Search for the cell housing the specified text and yield its (X, Y) center coordinate. 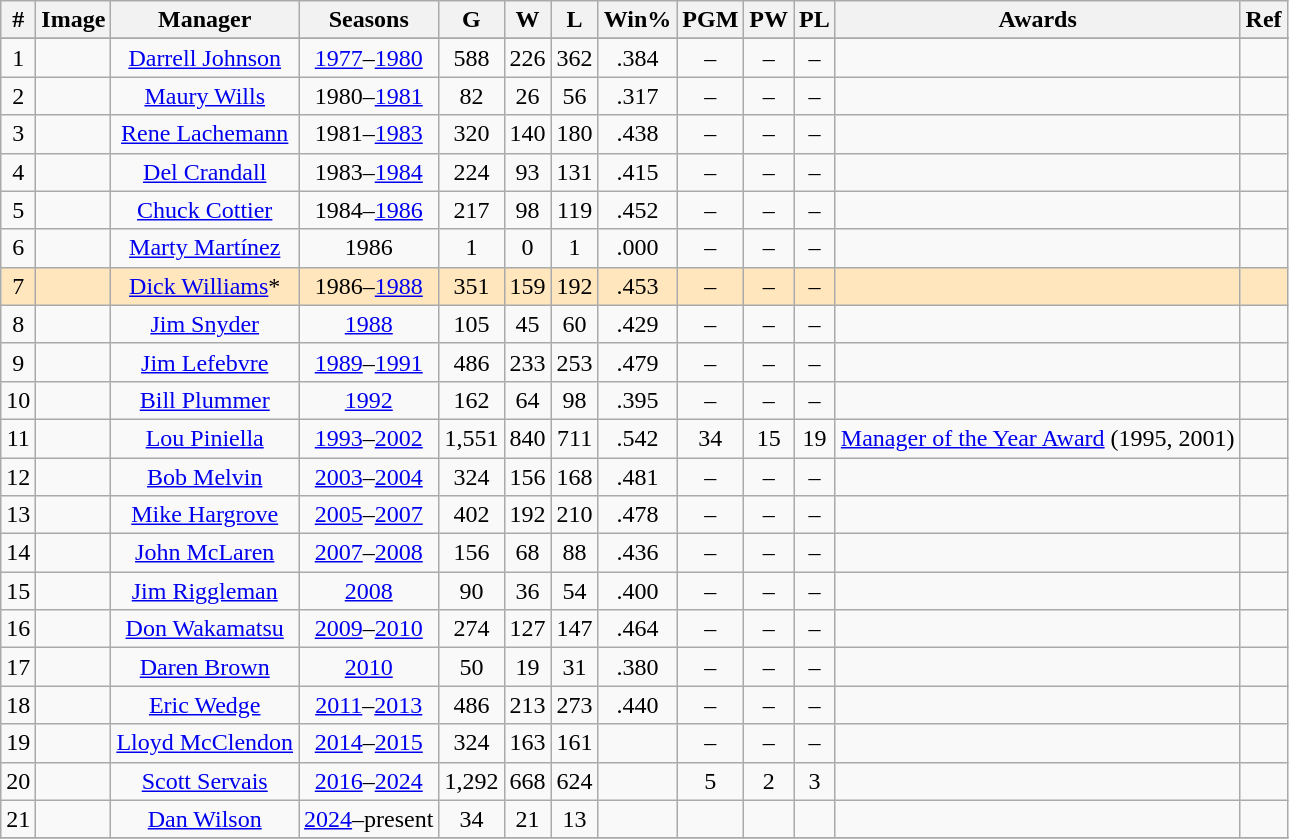
2014–2015 (369, 743)
Daren Brown (205, 667)
1988 (369, 324)
1984–1986 (369, 210)
226 (528, 58)
.395 (638, 400)
68 (528, 553)
7 (18, 286)
PW (769, 20)
9 (18, 362)
PGM (710, 20)
Awards (1038, 20)
233 (528, 362)
Jim Lefebvre (205, 362)
2016–2024 (369, 781)
1,551 (472, 438)
.436 (638, 553)
1993–2002 (369, 438)
.317 (638, 96)
.453 (638, 286)
Seasons (369, 20)
26 (528, 96)
217 (472, 210)
Manager (205, 20)
147 (574, 629)
1,292 (472, 781)
Bill Plummer (205, 400)
161 (574, 743)
16 (18, 629)
W (528, 20)
Ref (1264, 20)
131 (574, 172)
.415 (638, 172)
.400 (638, 591)
Don Wakamatsu (205, 629)
L (574, 20)
1981–1983 (369, 134)
Rene Lachemann (205, 134)
14 (18, 553)
351 (472, 286)
840 (528, 438)
1983–1984 (369, 172)
18 (18, 705)
John McLaren (205, 553)
17 (18, 667)
163 (528, 743)
711 (574, 438)
Jim Snyder (205, 324)
45 (528, 324)
.479 (638, 362)
.481 (638, 477)
1989–1991 (369, 362)
# (18, 20)
6 (18, 248)
Jim Riggleman (205, 591)
588 (472, 58)
Win% (638, 20)
.440 (638, 705)
Darrell Johnson (205, 58)
2011–2013 (369, 705)
2003–2004 (369, 477)
4 (18, 172)
253 (574, 362)
Maury Wills (205, 96)
Dan Wilson (205, 819)
127 (528, 629)
.464 (638, 629)
Chuck Cottier (205, 210)
.478 (638, 515)
180 (574, 134)
36 (528, 591)
1980–1981 (369, 96)
668 (528, 781)
2005–2007 (369, 515)
274 (472, 629)
93 (528, 172)
2010 (369, 667)
12 (18, 477)
119 (574, 210)
2007–2008 (369, 553)
Lloyd McClendon (205, 743)
Dick Williams* (205, 286)
50 (472, 667)
Manager of the Year Award (1995, 2001) (1038, 438)
8 (18, 324)
31 (574, 667)
20 (18, 781)
2008 (369, 591)
Marty Martínez (205, 248)
56 (574, 96)
105 (472, 324)
2009–2010 (369, 629)
.384 (638, 58)
213 (528, 705)
273 (574, 705)
Del Crandall (205, 172)
G (472, 20)
162 (472, 400)
PL (815, 20)
54 (574, 591)
362 (574, 58)
1986 (369, 248)
.438 (638, 134)
Mike Hargrove (205, 515)
1992 (369, 400)
.542 (638, 438)
0 (528, 248)
Eric Wedge (205, 705)
88 (574, 553)
159 (528, 286)
11 (18, 438)
10 (18, 400)
82 (472, 96)
Image (74, 20)
.429 (638, 324)
2024–present (369, 819)
Scott Servais (205, 781)
1977–1980 (369, 58)
.380 (638, 667)
210 (574, 515)
168 (574, 477)
60 (574, 324)
64 (528, 400)
90 (472, 591)
.000 (638, 248)
320 (472, 134)
402 (472, 515)
224 (472, 172)
.452 (638, 210)
1986–1988 (369, 286)
Bob Melvin (205, 477)
140 (528, 134)
624 (574, 781)
Lou Piniella (205, 438)
